From the cell containing the given text, extract its center point as [X, Y] coordinate. 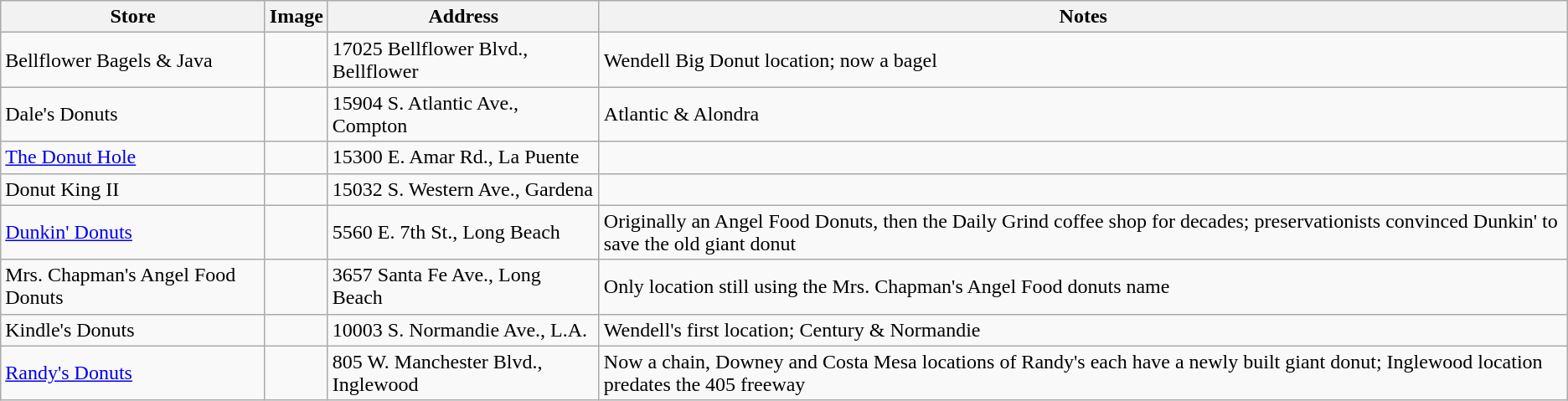
Atlantic & Alondra [1083, 114]
Store [133, 17]
3657 Santa Fe Ave., Long Beach [463, 286]
Donut King II [133, 189]
Address [463, 17]
Originally an Angel Food Donuts, then the Daily Grind coffee shop for decades; preservationists convinced Dunkin' to save the old giant donut [1083, 233]
Randy's Donuts [133, 373]
15904 S. Atlantic Ave., Compton [463, 114]
Wendell's first location; Century & Normandie [1083, 330]
17025 Bellflower Blvd., Bellflower [463, 60]
Wendell Big Donut location; now a bagel [1083, 60]
The Donut Hole [133, 157]
Mrs. Chapman's Angel Food Donuts [133, 286]
Only location still using the Mrs. Chapman's Angel Food donuts name [1083, 286]
Kindle's Donuts [133, 330]
10003 S. Normandie Ave., L.A. [463, 330]
Now a chain, Downey and Costa Mesa locations of Randy's each have a newly built giant donut; Inglewood location predates the 405 freeway [1083, 373]
Notes [1083, 17]
Bellflower Bagels & Java [133, 60]
Image [297, 17]
805 W. Manchester Blvd., Inglewood [463, 373]
Dale's Donuts [133, 114]
Dunkin' Donuts [133, 233]
15032 S. Western Ave., Gardena [463, 189]
5560 E. 7th St., Long Beach [463, 233]
15300 E. Amar Rd., La Puente [463, 157]
